Search for the cell housing the specified text and yield its [x, y] center coordinate. 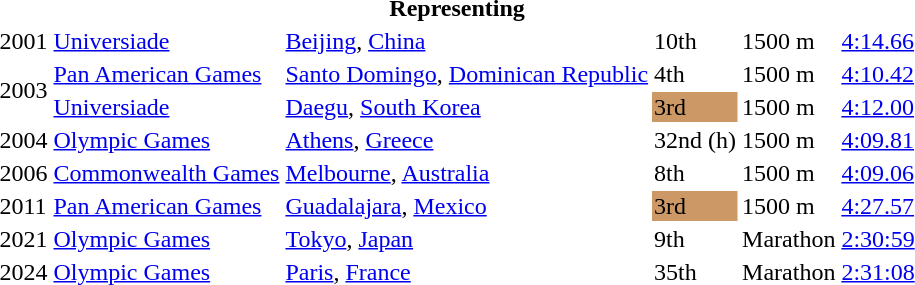
Beijing, China [467, 41]
Santo Domingo, Dominican Republic [467, 74]
8th [696, 173]
Guadalajara, Mexico [467, 206]
Tokyo, Japan [467, 239]
Melbourne, Australia [467, 173]
Daegu, South Korea [467, 107]
Athens, Greece [467, 140]
10th [696, 41]
4th [696, 74]
Commonwealth Games [166, 173]
9th [696, 239]
Marathon [789, 239]
32nd (h) [696, 140]
